Pinpoint the cell where the given text exists, returning its [X, Y] midpoint coordinate. 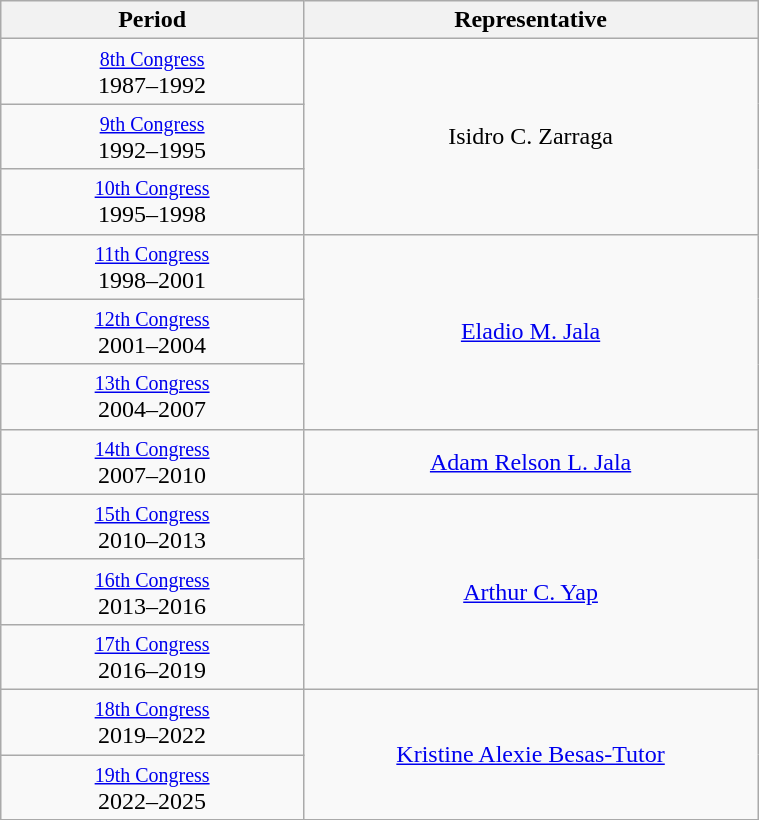
10th Congress1995–1998 [152, 202]
19th Congress2022–2025 [152, 786]
9th Congress1992–1995 [152, 136]
Kristine Alexie Besas-Tutor [530, 754]
16th Congress2013–2016 [152, 592]
15th Congress2010–2013 [152, 526]
12th Congress2001–2004 [152, 332]
Representative [530, 20]
Period [152, 20]
11th Congress1998–2001 [152, 266]
8th Congress1987–1992 [152, 72]
17th Congress2016–2019 [152, 656]
18th Congress2019–2022 [152, 722]
14th Congress2007–2010 [152, 462]
13th Congress2004–2007 [152, 396]
Adam Relson L. Jala [530, 462]
Arthur C. Yap [530, 592]
Eladio M. Jala [530, 332]
Isidro C. Zarraga [530, 136]
